Detect which cell encompasses the target text, then output its [X, Y] center coordinate. 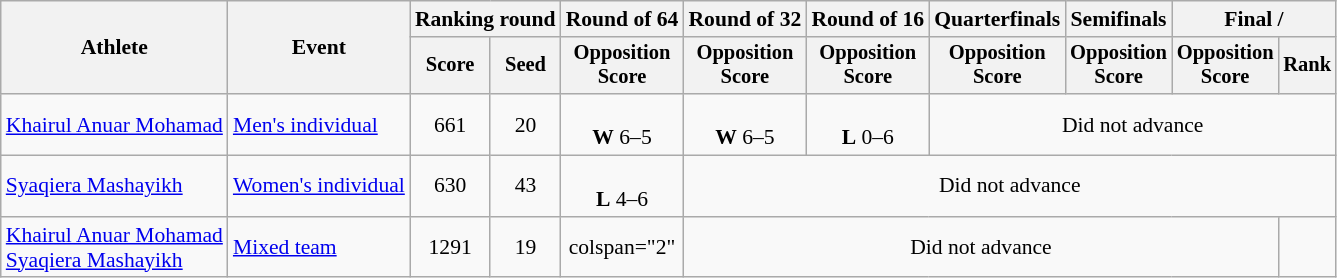
Women's individual [319, 186]
Mixed team [319, 248]
Round of 64 [622, 19]
630 [450, 186]
Quarterfinals [997, 19]
Event [319, 48]
Khairul Anuar MohamadSyaqiera Mashayikh [114, 248]
Men's individual [319, 124]
Score [450, 66]
43 [525, 186]
Final / [1254, 19]
19 [525, 248]
Rank [1307, 66]
colspan="2" [622, 248]
Syaqiera Mashayikh [114, 186]
Seed [525, 66]
1291 [450, 248]
Ranking round [486, 19]
Khairul Anuar Mohamad [114, 124]
Round of 32 [744, 19]
661 [450, 124]
Semifinals [1118, 19]
Athlete [114, 48]
L 0–6 [868, 124]
Round of 16 [868, 19]
20 [525, 124]
L 4–6 [622, 186]
